Identify which cell holds the provided text, then report its (X, Y) central coordinate. 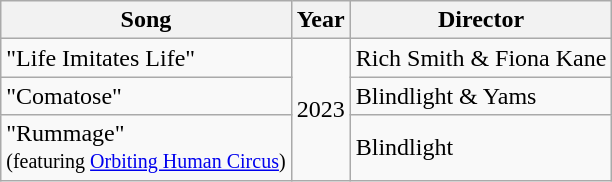
Blindlight (481, 148)
"Life Imitates Life" (146, 58)
Song (146, 20)
"Rummage" (featuring Orbiting Human Circus) (146, 148)
Year (320, 20)
"Comatose" (146, 96)
Rich Smith & Fiona Kane (481, 58)
Blindlight & Yams (481, 96)
2023 (320, 110)
Director (481, 20)
